Scan for the cell matching the given text and deliver its (x, y) coordinate at center. 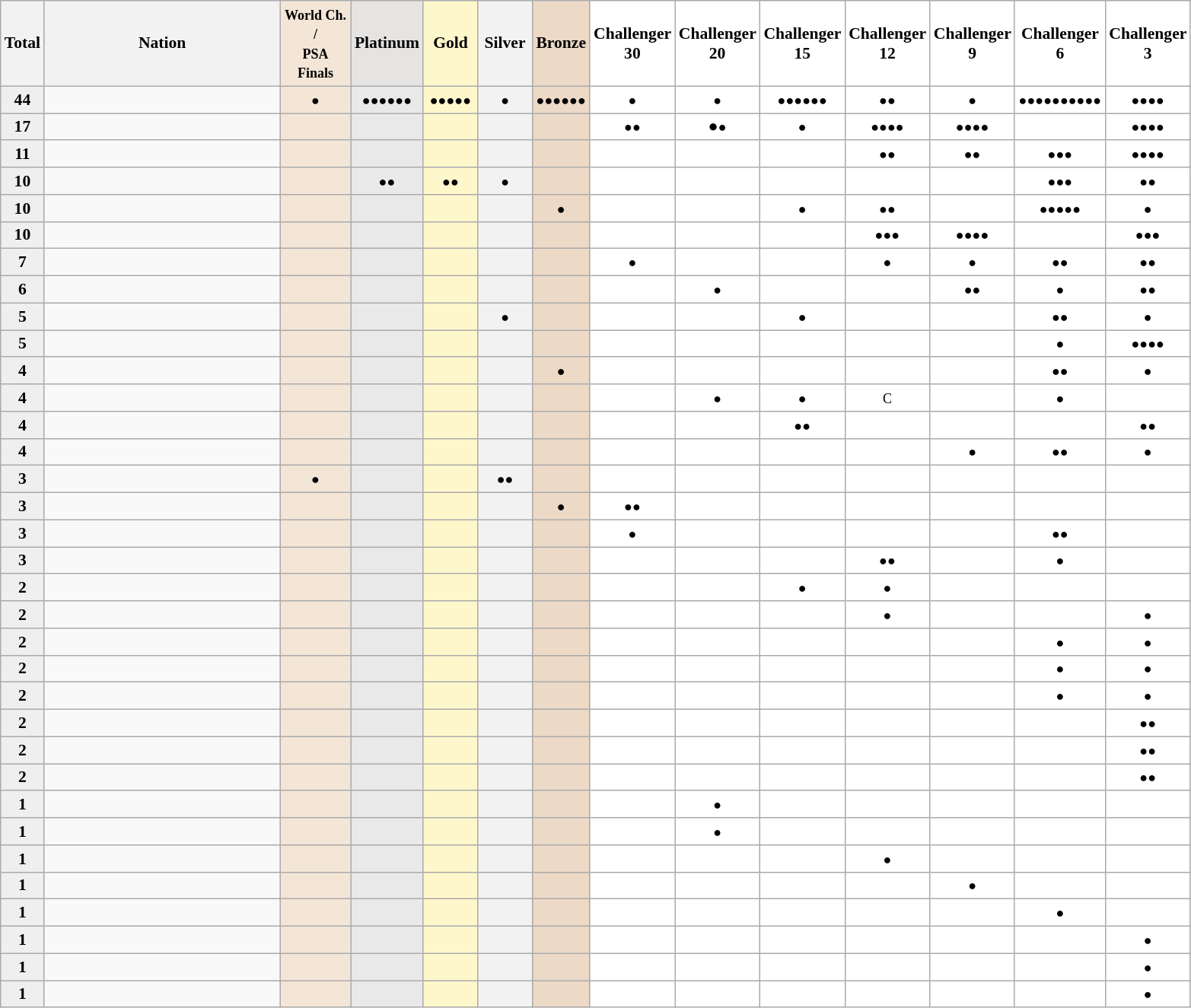
Challenger 12 (887, 43)
World Ch. /PSA Finals (315, 43)
Bronze (561, 43)
11 (23, 154)
●●●●●●●●●● (1059, 100)
44 (23, 100)
Challenger 15 (802, 43)
C (887, 398)
Nation (162, 43)
Challenger 9 (973, 43)
17 (23, 127)
Challenger 20 (718, 43)
Total (23, 43)
Challenger 3 (1148, 43)
Challenger 6 (1059, 43)
Gold (451, 43)
Silver (505, 43)
7 (23, 262)
6 (23, 290)
Challenger 30 (632, 43)
Platinum (387, 43)
